Determine the (X, Y) coordinate at the center of the cell enclosing the given text.  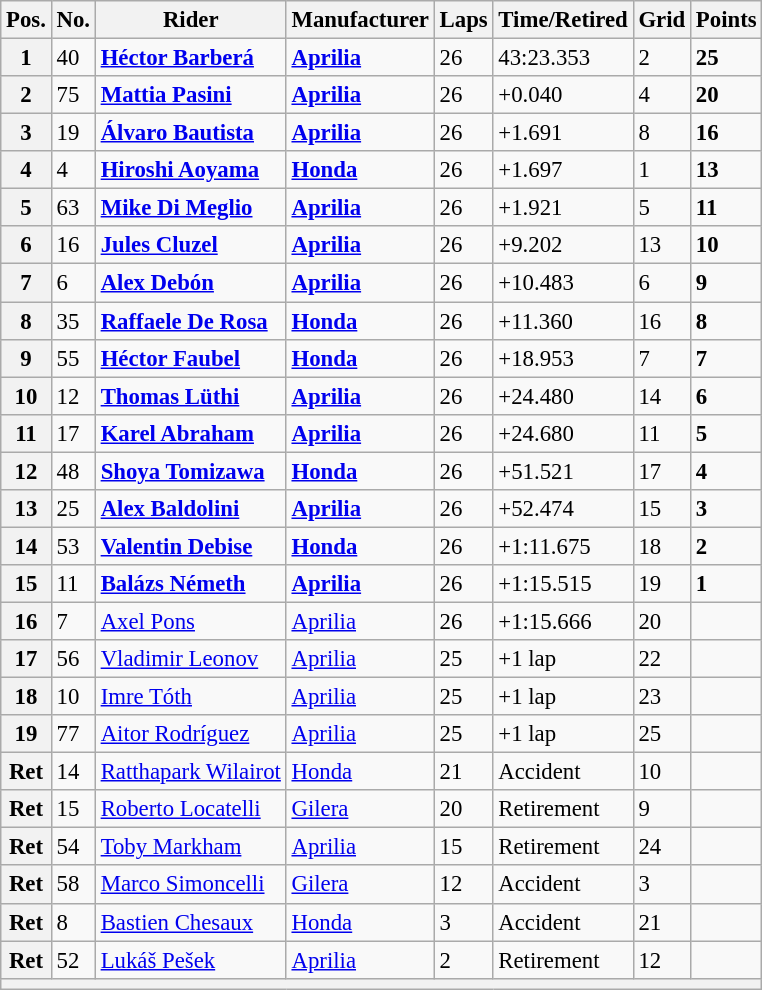
58 (73, 885)
Laps (464, 20)
53 (73, 546)
Héctor Barberá (190, 58)
+0.040 (563, 95)
+24.680 (563, 433)
Ratthapark Wilairot (190, 772)
40 (73, 58)
54 (73, 847)
+51.521 (563, 471)
63 (73, 208)
+52.474 (563, 509)
Vladimir Leonov (190, 659)
35 (73, 321)
Imre Tóth (190, 697)
Héctor Faubel (190, 358)
Thomas Lüthi (190, 396)
+1:15.666 (563, 621)
+24.480 (563, 396)
Pos. (26, 20)
+1:11.675 (563, 546)
24 (662, 847)
+1.921 (563, 208)
Mattia Pasini (190, 95)
Toby Markham (190, 847)
48 (73, 471)
Karel Abraham (190, 433)
23 (662, 697)
Lukáš Pešek (190, 960)
+1.691 (563, 133)
56 (73, 659)
Aitor Rodríguez (190, 734)
77 (73, 734)
75 (73, 95)
+18.953 (563, 358)
Balázs Németh (190, 584)
Valentin Debise (190, 546)
22 (662, 659)
Roberto Locatelli (190, 809)
Hiroshi Aoyama (190, 170)
Mike Di Meglio (190, 208)
Marco Simoncelli (190, 885)
55 (73, 358)
Grid (662, 20)
43:23.353 (563, 58)
Manufacturer (360, 20)
No. (73, 20)
+10.483 (563, 283)
Bastien Chesaux (190, 922)
Rider (190, 20)
Alex Debón (190, 283)
Points (726, 20)
Raffaele De Rosa (190, 321)
+1.697 (563, 170)
+11.360 (563, 321)
Axel Pons (190, 621)
+1:15.515 (563, 584)
+9.202 (563, 245)
Jules Cluzel (190, 245)
Alex Baldolini (190, 509)
Álvaro Bautista (190, 133)
Time/Retired (563, 20)
Shoya Tomizawa (190, 471)
52 (73, 960)
